Determine the [X, Y] coordinate at the center of the cell enclosing the given text.  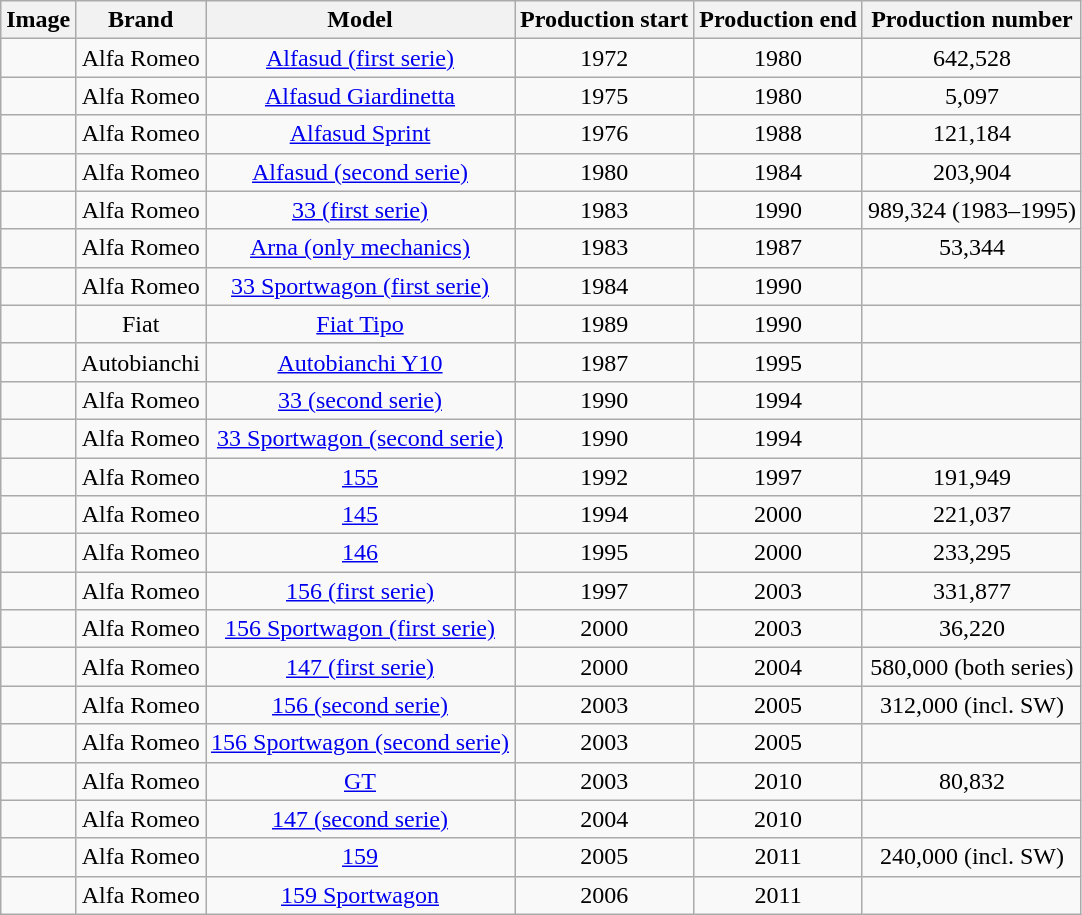
Autobianchi Y10 [360, 362]
1975 [604, 96]
Model [360, 20]
221,037 [972, 515]
1992 [604, 477]
Production number [972, 20]
146 [360, 553]
642,528 [972, 58]
121,184 [972, 134]
Image [38, 20]
Autobianchi [141, 362]
240,000 (incl. SW) [972, 857]
33 Sportwagon (second serie) [360, 438]
156 (first serie) [360, 591]
156 Sportwagon (second serie) [360, 743]
156 Sportwagon (first serie) [360, 629]
GT [360, 781]
Fiat Tipo [360, 324]
Alfasud (first serie) [360, 58]
5,097 [972, 96]
Fiat [141, 324]
2006 [604, 895]
159 Sportwagon [360, 895]
Arna (only mechanics) [360, 248]
159 [360, 857]
155 [360, 477]
203,904 [972, 172]
580,000 (both series) [972, 667]
Alfasud (second serie) [360, 172]
312,000 (incl. SW) [972, 705]
156 (second serie) [360, 705]
147 (second serie) [360, 819]
233,295 [972, 553]
1976 [604, 134]
1972 [604, 58]
1988 [778, 134]
145 [360, 515]
Production start [604, 20]
53,344 [972, 248]
Alfasud Giardinetta [360, 96]
147 (first serie) [360, 667]
33 (first serie) [360, 210]
989,324 (1983–1995) [972, 210]
191,949 [972, 477]
331,877 [972, 591]
80,832 [972, 781]
Brand [141, 20]
1989 [604, 324]
36,220 [972, 629]
33 (second serie) [360, 400]
Production end [778, 20]
33 Sportwagon (first serie) [360, 286]
Alfasud Sprint [360, 134]
